Capture the cell that displays the provided text and extract its [X, Y] central coordinate. 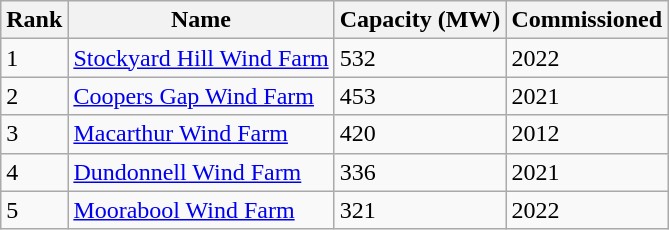
Rank [34, 20]
Coopers Gap Wind Farm [201, 96]
Commissioned [587, 20]
5 [34, 210]
336 [420, 172]
4 [34, 172]
453 [420, 96]
Macarthur Wind Farm [201, 134]
Stockyard Hill Wind Farm [201, 58]
420 [420, 134]
321 [420, 210]
2012 [587, 134]
Moorabool Wind Farm [201, 210]
3 [34, 134]
Name [201, 20]
Dundonnell Wind Farm [201, 172]
2 [34, 96]
1 [34, 58]
Capacity (MW) [420, 20]
532 [420, 58]
